Identify which cell holds the provided text, then report its (X, Y) central coordinate. 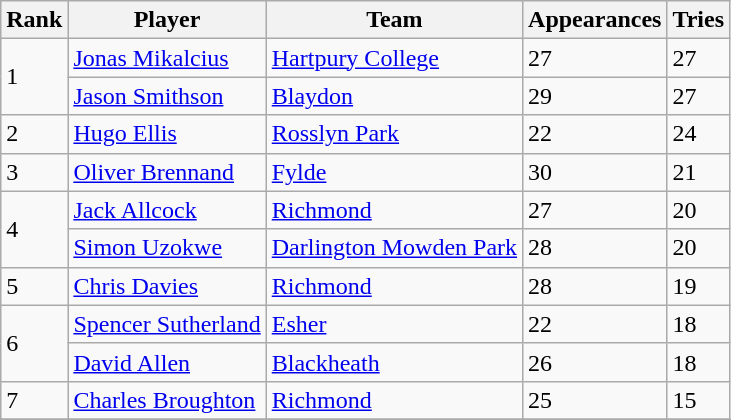
4 (34, 229)
Rank (34, 20)
15 (698, 400)
Player (167, 20)
Rosslyn Park (394, 134)
Spencer Sutherland (167, 324)
Charles Broughton (167, 400)
Tries (698, 20)
Esher (394, 324)
Darlington Mowden Park (394, 248)
19 (698, 286)
Chris Davies (167, 286)
Simon Uzokwe (167, 248)
Hartpury College (394, 58)
29 (595, 96)
3 (34, 172)
25 (595, 400)
Appearances (595, 20)
David Allen (167, 362)
5 (34, 286)
Blackheath (394, 362)
Team (394, 20)
Hugo Ellis (167, 134)
Jason Smithson (167, 96)
24 (698, 134)
1 (34, 77)
Jonas Mikalcius (167, 58)
Fylde (394, 172)
30 (595, 172)
21 (698, 172)
Blaydon (394, 96)
7 (34, 400)
2 (34, 134)
6 (34, 343)
26 (595, 362)
Oliver Brennand (167, 172)
Jack Allcock (167, 210)
